Detect which cell encompasses the target text, then output its (x, y) center coordinate. 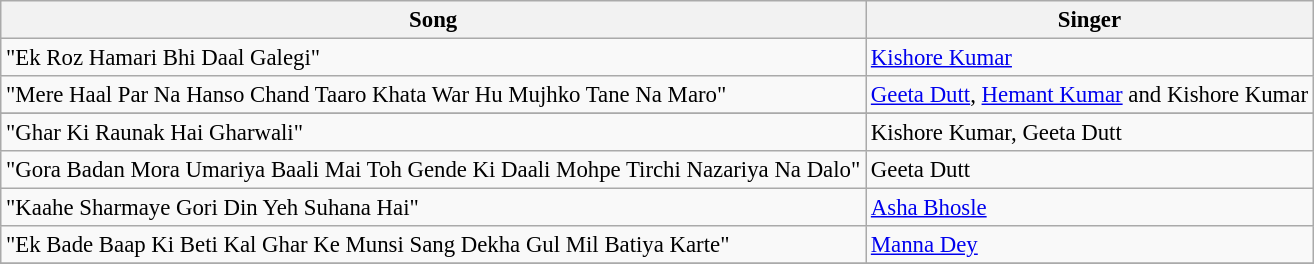
"Ek Bade Baap Ki Beti Kal Ghar Ke Munsi Sang Dekha Gul Mil Batiya Karte" (434, 245)
Geeta Dutt (1090, 170)
"Gora Badan Mora Umariya Baali Mai Toh Gende Ki Daali Mohpe Tirchi Nazariya Na Dalo" (434, 170)
Kishore Kumar (1090, 58)
Geeta Dutt, Hemant Kumar and Kishore Kumar (1090, 95)
"Kaahe Sharmaye Gori Din Yeh Suhana Hai" (434, 208)
Singer (1090, 20)
"Ghar Ki Raunak Hai Gharwali" (434, 133)
Manna Dey (1090, 245)
"Mere Haal Par Na Hanso Chand Taaro Khata War Hu Mujhko Tane Na Maro" (434, 95)
Song (434, 20)
Kishore Kumar, Geeta Dutt (1090, 133)
Asha Bhosle (1090, 208)
"Ek Roz Hamari Bhi Daal Galegi" (434, 58)
